Find where the given text appears and provide that cell's center as [x, y] coordinate. 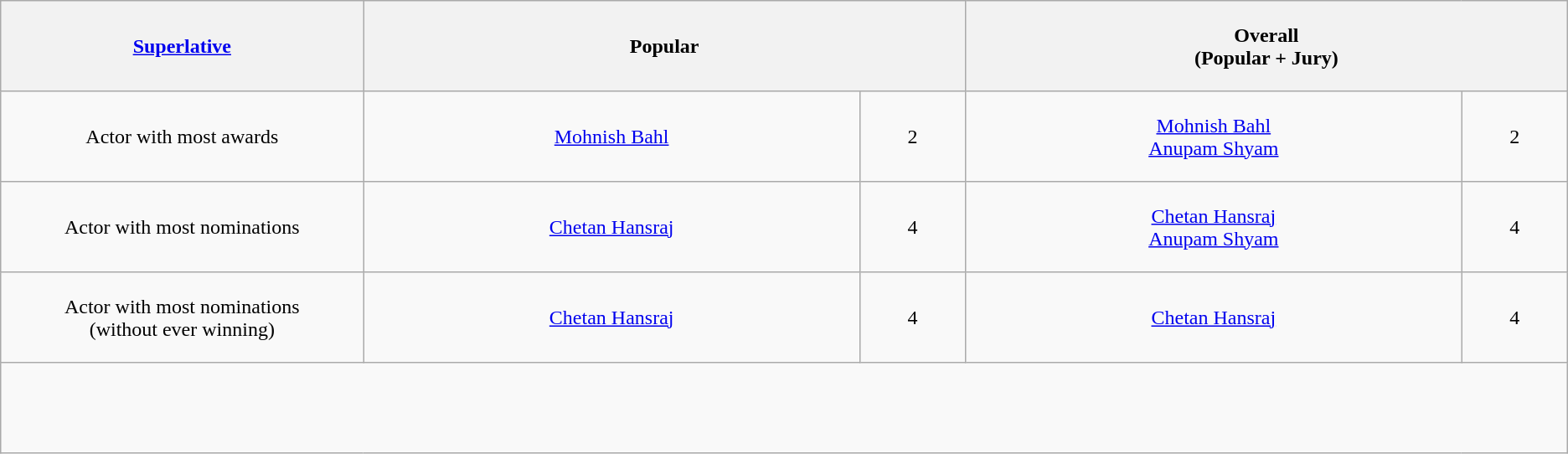
Superlative [183, 46]
Actor with most awards [183, 137]
Popular [665, 46]
Actor with most nominations [183, 227]
Mohnish BahlAnupam Shyam [1215, 137]
Chetan HansrajAnupam Shyam [1215, 227]
Overall(Popular + Jury) [1266, 46]
Actor with most nominations(without ever winning) [183, 317]
Mohnish Bahl [611, 137]
